Return the [X, Y] coordinate for the center point of the cell that contains the specified text.  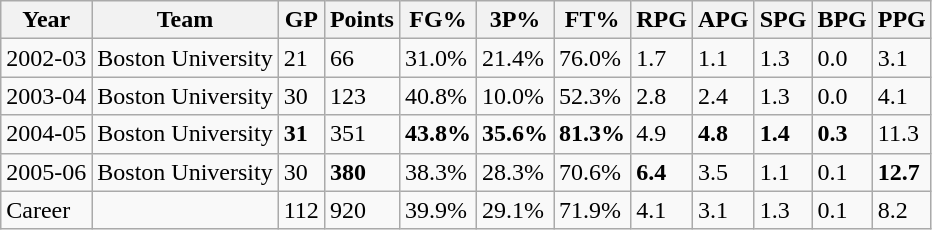
APG [723, 20]
6.4 [662, 172]
40.8% [438, 96]
380 [362, 172]
FG% [438, 20]
RPG [662, 20]
0.3 [842, 134]
11.3 [902, 134]
2003-04 [46, 96]
2002-03 [46, 58]
3P% [516, 20]
SPG [783, 20]
43.8% [438, 134]
66 [362, 58]
52.3% [592, 96]
GP [301, 20]
4.9 [662, 134]
112 [301, 210]
2.8 [662, 96]
39.9% [438, 210]
2005-06 [46, 172]
70.6% [592, 172]
76.0% [592, 58]
Year [46, 20]
35.6% [516, 134]
12.7 [902, 172]
BPG [842, 20]
4.8 [723, 134]
2004-05 [46, 134]
FT% [592, 20]
28.3% [516, 172]
21 [301, 58]
Points [362, 20]
21.4% [516, 58]
81.3% [592, 134]
1.7 [662, 58]
920 [362, 210]
31.0% [438, 58]
123 [362, 96]
1.4 [783, 134]
71.9% [592, 210]
31 [301, 134]
2.4 [723, 96]
29.1% [516, 210]
Team [185, 20]
PPG [902, 20]
8.2 [902, 210]
351 [362, 134]
Career [46, 210]
3.5 [723, 172]
38.3% [438, 172]
10.0% [516, 96]
